Return the [x, y] coordinate for the center point of the cell that contains the specified text.  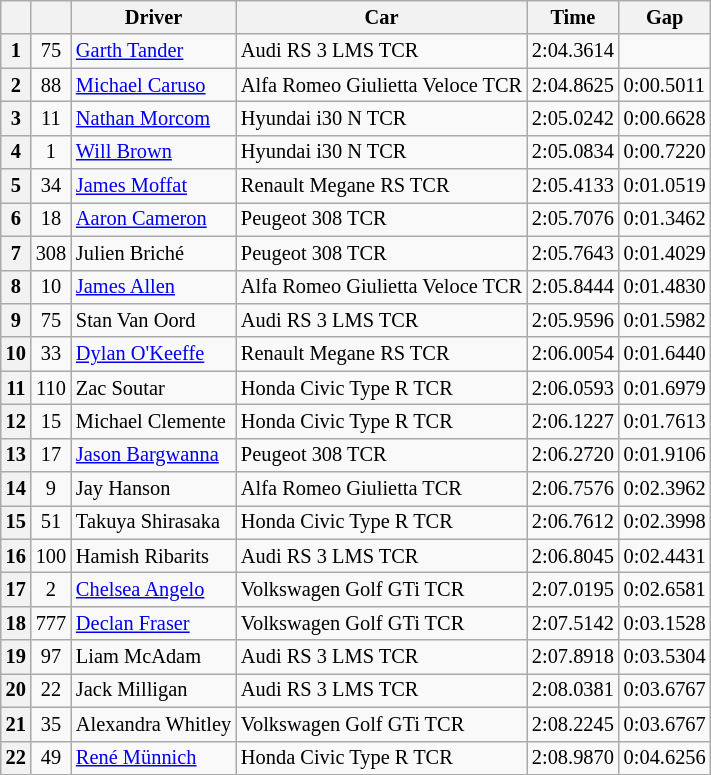
2:06.7612 [573, 522]
Chelsea Angelo [154, 589]
Time [573, 17]
19 [16, 657]
3 [16, 118]
Jack Milligan [154, 690]
0:01.4029 [665, 253]
2:08.2245 [573, 724]
2:07.5142 [573, 623]
0:01.3462 [665, 219]
Zac Soutar [154, 388]
8 [16, 287]
97 [51, 657]
0:01.7613 [665, 421]
14 [16, 489]
Aaron Cameron [154, 219]
2:05.7076 [573, 219]
0:00.7220 [665, 152]
0:04.6256 [665, 758]
308 [51, 253]
0:01.6440 [665, 354]
51 [51, 522]
100 [51, 556]
6 [16, 219]
34 [51, 186]
2:05.7643 [573, 253]
12 [16, 421]
88 [51, 85]
James Moffat [154, 186]
2:06.0054 [573, 354]
110 [51, 388]
2:08.0381 [573, 690]
35 [51, 724]
5 [16, 186]
2:06.7576 [573, 489]
Liam McAdam [154, 657]
777 [51, 623]
Michael Caruso [154, 85]
0:00.6628 [665, 118]
0:03.5304 [665, 657]
Declan Fraser [154, 623]
7 [16, 253]
2:06.0593 [573, 388]
Garth Tander [154, 51]
0:01.6979 [665, 388]
Nathan Morcom [154, 118]
Jay Hanson [154, 489]
2:05.9596 [573, 320]
Hamish Ribarits [154, 556]
0:02.3962 [665, 489]
2:05.4133 [573, 186]
Will Brown [154, 152]
2:07.0195 [573, 589]
0:02.3998 [665, 522]
13 [16, 455]
2:06.2720 [573, 455]
2:05.0242 [573, 118]
0:03.1528 [665, 623]
Julien Briché [154, 253]
2:07.8918 [573, 657]
Stan Van Oord [154, 320]
20 [16, 690]
Takuya Shirasaka [154, 522]
2:06.1227 [573, 421]
0:01.4830 [665, 287]
4 [16, 152]
2:04.8625 [573, 85]
Michael Clemente [154, 421]
René Münnich [154, 758]
16 [16, 556]
Car [382, 17]
0:02.6581 [665, 589]
0:00.5011 [665, 85]
21 [16, 724]
0:01.9106 [665, 455]
James Allen [154, 287]
2:08.9870 [573, 758]
Dylan O'Keeffe [154, 354]
Driver [154, 17]
2:06.8045 [573, 556]
Alfa Romeo Giulietta TCR [382, 489]
49 [51, 758]
Jason Bargwanna [154, 455]
0:02.4431 [665, 556]
Alexandra Whitley [154, 724]
0:01.5982 [665, 320]
2:04.3614 [573, 51]
2:05.0834 [573, 152]
0:01.0519 [665, 186]
33 [51, 354]
2:05.8444 [573, 287]
Gap [665, 17]
